Return (X, Y) of the center of cell containing provided text 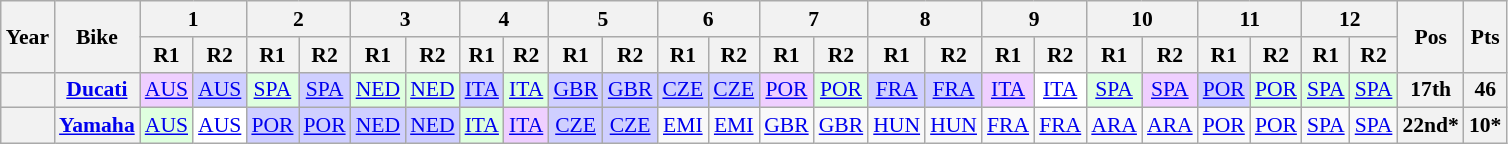
Ducati (97, 90)
Bike (97, 36)
9 (1034, 19)
8 (925, 19)
10* (1486, 126)
17th (1430, 90)
Yamaha (97, 126)
Pos (1430, 36)
10 (1142, 19)
1 (194, 19)
Year (28, 36)
5 (602, 19)
3 (406, 19)
22nd* (1430, 126)
4 (504, 19)
11 (1250, 19)
12 (1350, 19)
6 (708, 19)
46 (1486, 90)
Pts (1486, 36)
7 (814, 19)
2 (298, 19)
